From the cell containing the given text, extract its center point as [X, Y] coordinate. 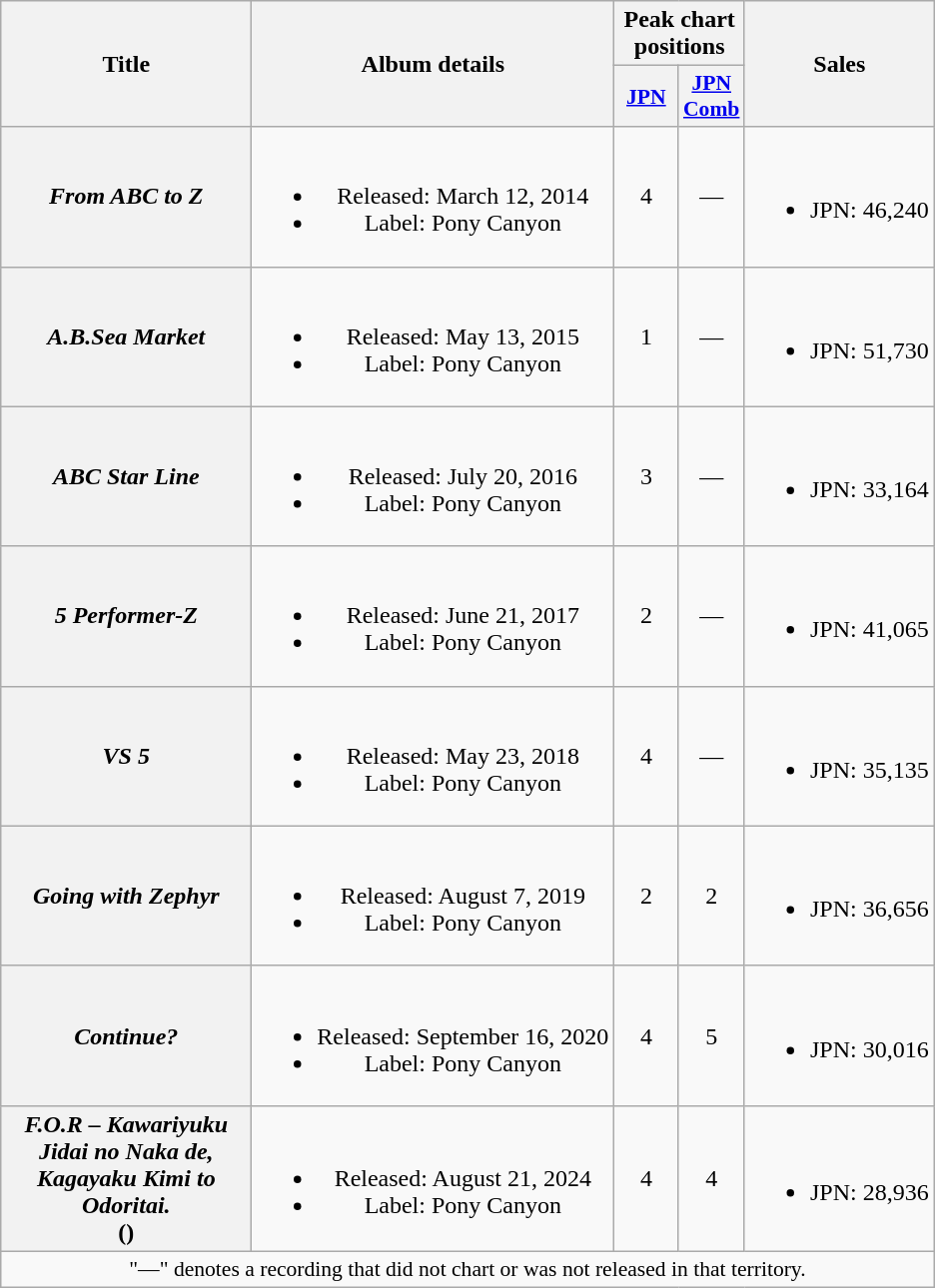
3 [646, 476]
JPN: 30,016 [839, 1035]
5 [711, 1035]
JPN: 36,656 [839, 896]
JPNComb [711, 96]
JPN [646, 96]
Title [126, 64]
Released: March 12, 2014Label: Pony Canyon [434, 197]
JPN: 41,065 [839, 616]
Released: June 21, 2017Label: Pony Canyon [434, 616]
Sales [839, 64]
1 [646, 336]
Peak chart positions [679, 34]
Continue? [126, 1035]
JPN: 46,240 [839, 197]
JPN: 51,730 [839, 336]
From ABC to Z [126, 197]
JPN: 35,135 [839, 756]
5 Performer-Z [126, 616]
Going with Zephyr [126, 896]
F.O.R – Kawariyuku Jidai no Naka de, Kagayaku Kimi to Odoritai.() [126, 1178]
Album details [434, 64]
Released: August 21, 2024Label: Pony Canyon [434, 1178]
A.B.Sea Market [126, 336]
Released: July 20, 2016Label: Pony Canyon [434, 476]
ABC Star Line [126, 476]
Released: May 23, 2018Label: Pony Canyon [434, 756]
"—" denotes a recording that did not chart or was not released in that territory. [467, 1269]
Released: September 16, 2020Label: Pony Canyon [434, 1035]
JPN: 28,936 [839, 1178]
Released: August 7, 2019Label: Pony Canyon [434, 896]
JPN: 33,164 [839, 476]
VS 5 [126, 756]
Released: May 13, 2015Label: Pony Canyon [434, 336]
